Detect which cell encompasses the target text, then output its (X, Y) center coordinate. 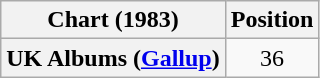
Chart (1983) (113, 20)
UK Albums (Gallup) (113, 58)
Position (272, 20)
36 (272, 58)
